Provide the [X, Y] coordinate of the cell's center where the given text is located.  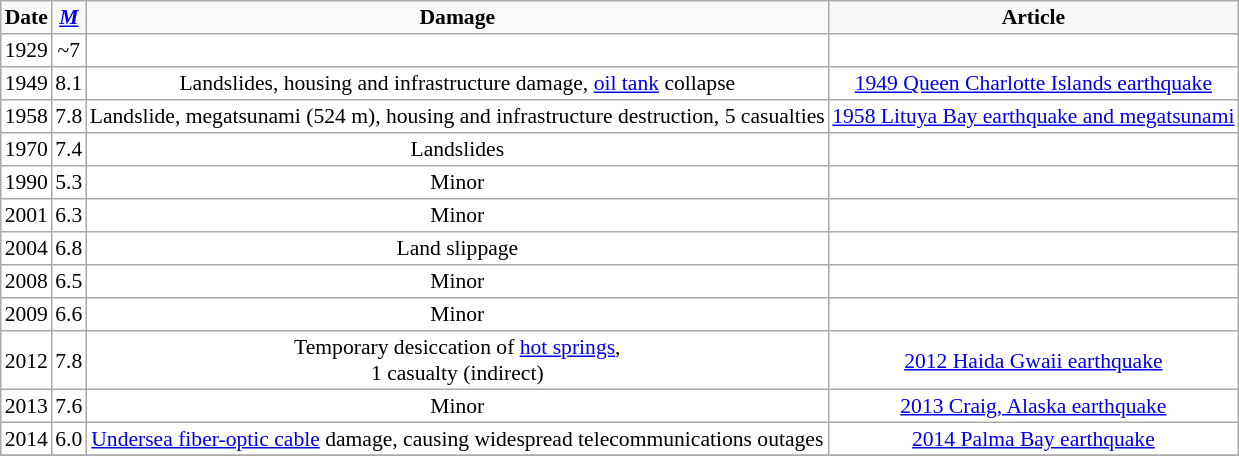
1929 [26, 50]
Landslide, megatsunami (524 m), housing and infrastructure destruction, 5 casualties [457, 116]
8.1 [69, 84]
5.3 [69, 182]
2012 Haida Gwaii earthquake [1034, 360]
2012 [26, 360]
Damage [457, 18]
Land slippage [457, 248]
Undersea fiber-optic cable damage, causing widespread telecommunications outages [457, 438]
6.3 [69, 216]
2013 Craig, Alaska earthquake [1034, 406]
Landslides, housing and infrastructure damage, oil tank collapse [457, 84]
1958 [26, 116]
1949 Queen Charlotte Islands earthquake [1034, 84]
1970 [26, 150]
2014 [26, 438]
1958 Lituya Bay earthquake and megatsunami [1034, 116]
Date [26, 18]
2014 Palma Bay earthquake [1034, 438]
~7 [69, 50]
6.8 [69, 248]
1990 [26, 182]
2013 [26, 406]
6.5 [69, 282]
2001 [26, 216]
1949 [26, 84]
7.6 [69, 406]
M [69, 18]
Temporary desiccation of hot springs,1 casualty (indirect) [457, 360]
2009 [26, 314]
7.4 [69, 150]
6.0 [69, 438]
Landslides [457, 150]
Article [1034, 18]
2004 [26, 248]
2008 [26, 282]
6.6 [69, 314]
